Find where the given text appears and provide that cell's center as [x, y] coordinate. 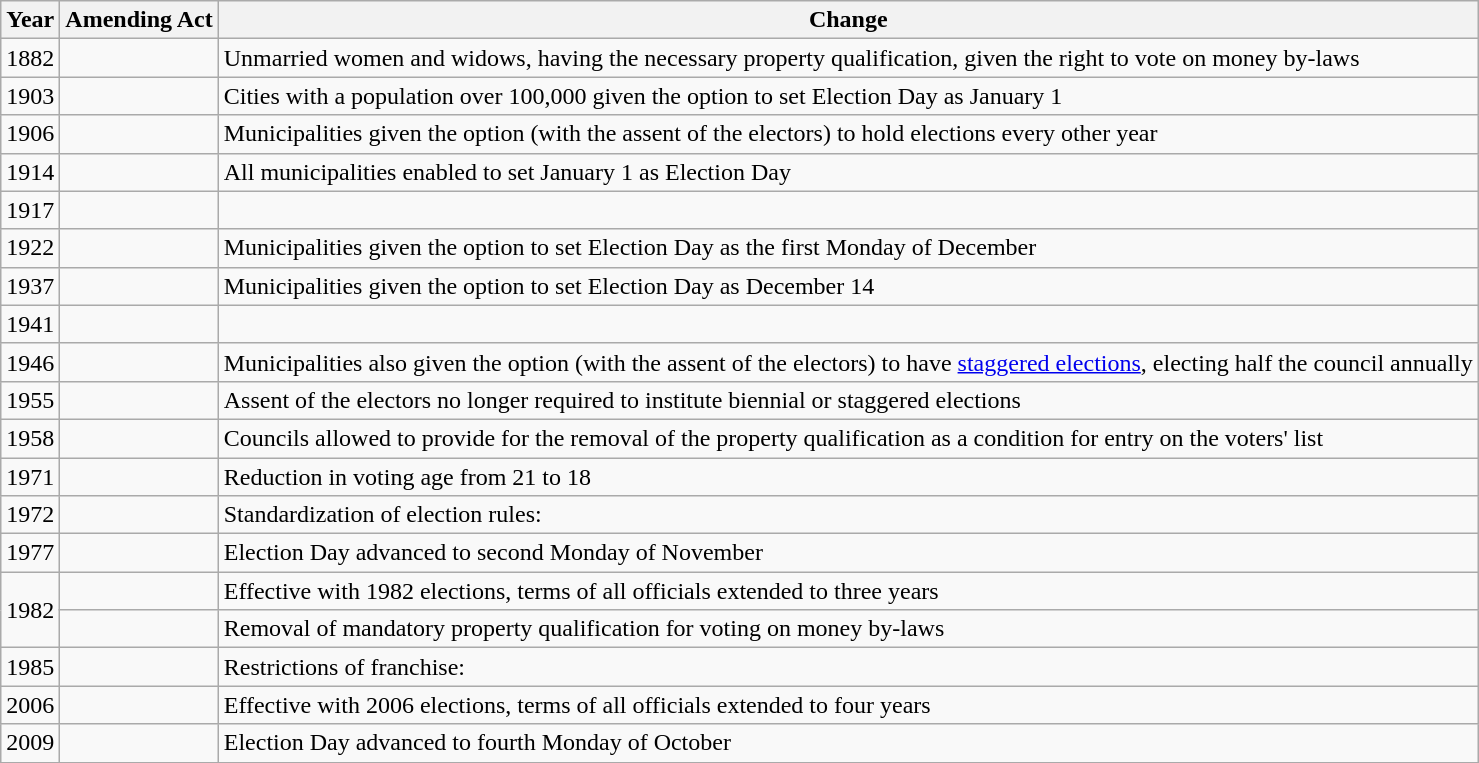
Municipalities given the option (with the assent of the electors) to hold elections every other year [848, 134]
Municipalities given the option to set Election Day as December 14 [848, 286]
Effective with 1982 elections, terms of all officials extended to three years [848, 591]
Removal of mandatory property qualification for voting on money by-laws [848, 629]
Cities with a population over 100,000 given the option to set Election Day as January 1 [848, 96]
Assent of the electors no longer required to institute biennial or staggered elections [848, 400]
Election Day advanced to second Monday of November [848, 553]
Change [848, 20]
Unmarried women and widows, having the necessary property qualification, given the right to vote on money by-laws [848, 58]
1958 [30, 438]
1946 [30, 362]
1917 [30, 210]
Restrictions of franchise: [848, 667]
1971 [30, 477]
Reduction in voting age from 21 to 18 [848, 477]
1972 [30, 515]
1882 [30, 58]
1982 [30, 610]
1922 [30, 248]
1977 [30, 553]
1914 [30, 172]
1937 [30, 286]
All municipalities enabled to set January 1 as Election Day [848, 172]
1955 [30, 400]
1985 [30, 667]
Amending Act [139, 20]
Municipalities given the option to set Election Day as the first Monday of December [848, 248]
Election Day advanced to fourth Monday of October [848, 743]
2009 [30, 743]
Year [30, 20]
1906 [30, 134]
1903 [30, 96]
Councils allowed to provide for the removal of the property qualification as a condition for entry on the voters' list [848, 438]
Standardization of election rules: [848, 515]
1941 [30, 324]
Municipalities also given the option (with the assent of the electors) to have staggered elections, electing half the council annually [848, 362]
2006 [30, 705]
Effective with 2006 elections, terms of all officials extended to four years [848, 705]
